Scan for the cell matching the given text and deliver its (X, Y) coordinate at center. 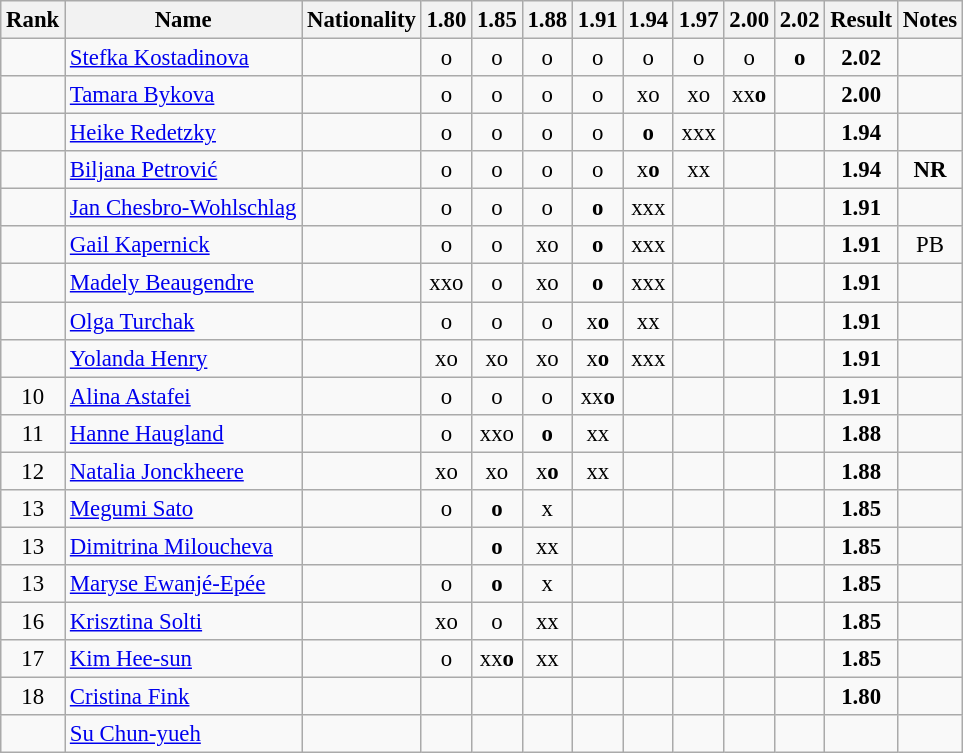
Madely Beaugendre (184, 283)
Notes (930, 20)
11 (33, 433)
Hanne Haugland (184, 433)
PB (930, 245)
Jan Chesbro-Wohlschlag (184, 208)
10 (33, 396)
17 (33, 659)
Tamara Bykova (184, 95)
1.97 (698, 20)
Gail Kapernick (184, 245)
Su Chun-yueh (184, 734)
18 (33, 697)
Yolanda Henry (184, 358)
Dimitrina Miloucheva (184, 546)
Megumi Sato (184, 509)
Cristina Fink (184, 697)
Krisztina Solti (184, 621)
12 (33, 471)
Result (862, 20)
NR (930, 170)
Natalia Jonckheere (184, 471)
Name (184, 20)
Alina Astafei (184, 396)
Stefka Kostadinova (184, 58)
Maryse Ewanjé-Epée (184, 584)
Rank (33, 20)
Nationality (362, 20)
Olga Turchak (184, 321)
Biljana Petrović (184, 170)
16 (33, 621)
Heike Redetzky (184, 133)
Kim Hee-sun (184, 659)
